Pinpoint the cell where the given text exists, returning its [x, y] midpoint coordinate. 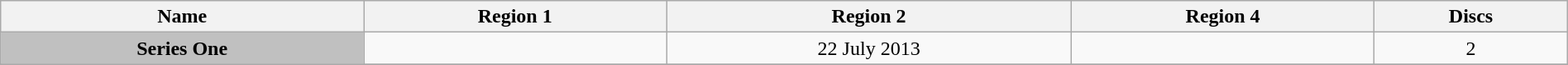
Region 2 [869, 17]
Name [182, 17]
22 July 2013 [869, 48]
2 [1471, 48]
Discs [1471, 17]
Region 1 [515, 17]
Series One [182, 48]
Region 4 [1222, 17]
